Extract the [X, Y] coordinate from the center of the cell holding the provided text.  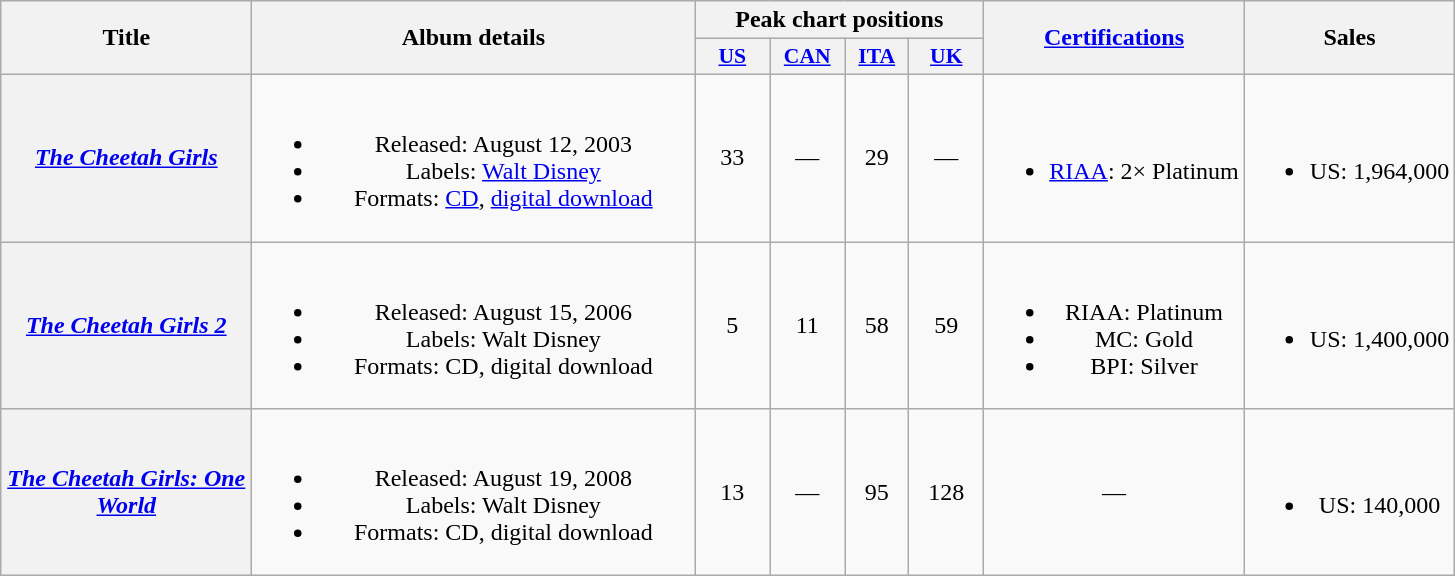
29 [877, 158]
Album details [474, 38]
58 [877, 326]
CAN [808, 57]
Certifications [1114, 38]
Released: August 19, 2008Labels: Walt DisneyFormats: CD, digital download [474, 492]
The Cheetah Girls 2 [126, 326]
128 [946, 492]
RIAA: PlatinumMC: GoldBPI: Silver [1114, 326]
Title [126, 38]
US: 1,400,000 [1349, 326]
13 [732, 492]
Released: August 15, 2006Labels: Walt DisneyFormats: CD, digital download [474, 326]
11 [808, 326]
Released: August 12, 2003Labels: Walt DisneyFormats: CD, digital download [474, 158]
The Cheetah Girls [126, 158]
The Cheetah Girls: One World [126, 492]
US: 1,964,000 [1349, 158]
59 [946, 326]
ITA [877, 57]
Peak chart positions [840, 20]
US: 140,000 [1349, 492]
RIAA: 2× Platinum [1114, 158]
US [732, 57]
33 [732, 158]
95 [877, 492]
5 [732, 326]
UK [946, 57]
Sales [1349, 38]
